Locate the cell with the specified text and output its (X, Y) center coordinate. 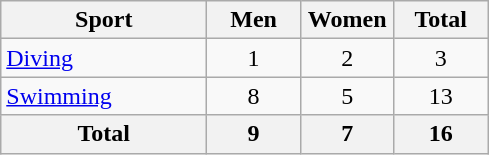
Sport (104, 20)
3 (441, 58)
5 (347, 96)
1 (254, 58)
Men (254, 20)
16 (441, 134)
8 (254, 96)
Diving (104, 58)
Swimming (104, 96)
2 (347, 58)
7 (347, 134)
13 (441, 96)
Women (347, 20)
9 (254, 134)
